Provide the [x, y] coordinate of the cell's center where the given text is located.  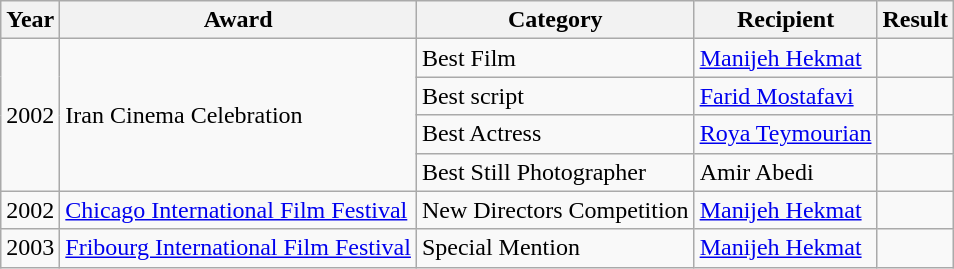
Category [555, 20]
Fribourg International Film Festival [238, 248]
Best Actress [555, 134]
Iran Cinema Celebration [238, 115]
Year [30, 20]
Chicago International Film Festival [238, 210]
Award [238, 20]
Amir Abedi [786, 172]
2003 [30, 248]
Result [915, 20]
Special Mention [555, 248]
New Directors Competition [555, 210]
Recipient [786, 20]
Best Film [555, 58]
Best script [555, 96]
Roya Teymourian [786, 134]
Farid Mostafavi [786, 96]
Best Still Photographer [555, 172]
